Output the (X, Y) coordinate of the center of the cell containing the given text.  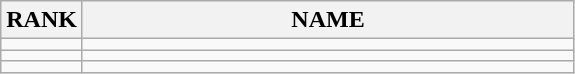
RANK (42, 20)
NAME (328, 20)
